Determine the (x, y) coordinate at the center of the cell enclosing the given text.  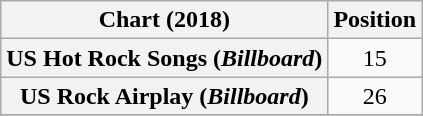
Chart (2018) (164, 20)
Position (375, 20)
US Rock Airplay (Billboard) (164, 96)
26 (375, 96)
15 (375, 58)
US Hot Rock Songs (Billboard) (164, 58)
